Identify which cell holds the provided text, then report its (X, Y) central coordinate. 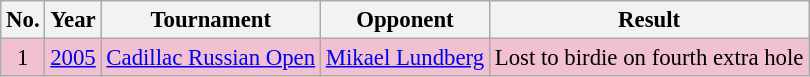
1 (23, 58)
Year (73, 20)
Result (648, 20)
No. (23, 20)
Opponent (404, 20)
Mikael Lundberg (404, 58)
Tournament (210, 20)
Lost to birdie on fourth extra hole (648, 58)
Cadillac Russian Open (210, 58)
2005 (73, 58)
